Extract the [x, y] coordinate from the center of the cell holding the provided text.  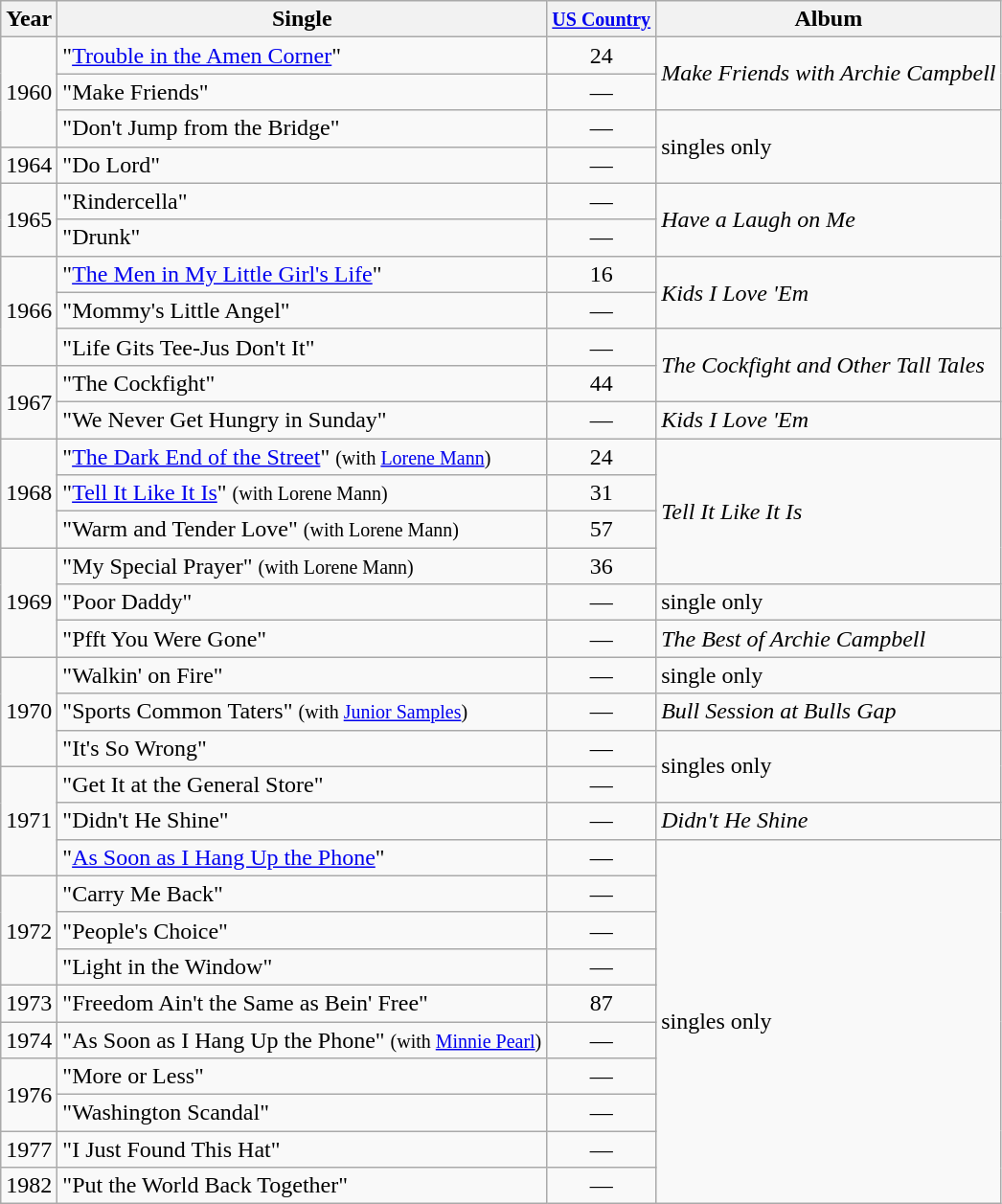
"Poor Daddy" [303, 602]
"Don't Jump from the Bridge" [303, 128]
"Drunk" [303, 238]
"More or Less" [303, 1077]
1974 [29, 1039]
"It's So Wrong" [303, 748]
"The Dark End of the Street" (with Lorene Mann) [303, 457]
"Pfft You Were Gone" [303, 639]
Bull Session at Bulls Gap [829, 712]
"My Special Prayer" (with Lorene Mann) [303, 566]
"We Never Get Hungry in Sunday" [303, 420]
"Light in the Window" [303, 966]
"Carry Me Back" [303, 894]
Didn't He Shine [829, 821]
Make Friends with Archie Campbell [829, 74]
1964 [29, 165]
"People's Choice" [303, 930]
1966 [29, 310]
1970 [29, 712]
1977 [29, 1149]
1971 [29, 821]
"Rindercella" [303, 201]
1969 [29, 602]
1967 [29, 401]
87 [602, 1003]
"Make Friends" [303, 92]
"Mommy's Little Angel" [303, 310]
"Didn't He Shine" [303, 821]
"Walkin' on Fire" [303, 675]
1973 [29, 1003]
"Freedom Ain't the Same as Bein' Free" [303, 1003]
"The Cockfight" [303, 383]
The Cockfight and Other Tall Tales [829, 365]
"Sports Common Taters" (with Junior Samples) [303, 712]
"Trouble in the Amen Corner" [303, 56]
36 [602, 566]
"Washington Scandal" [303, 1113]
"Put the World Back Together" [303, 1186]
1982 [29, 1186]
31 [602, 493]
"As Soon as I Hang Up the Phone" [303, 857]
US Country [602, 19]
1968 [29, 493]
"Do Lord" [303, 165]
"The Men in My Little Girl's Life" [303, 274]
Album [829, 19]
"Get It at the General Store" [303, 784]
"Tell It Like It Is" (with Lorene Mann) [303, 493]
Have a Laugh on Me [829, 219]
"Warm and Tender Love" (with Lorene Mann) [303, 530]
Single [303, 19]
16 [602, 274]
44 [602, 383]
"I Just Found This Hat" [303, 1149]
"As Soon as I Hang Up the Phone" (with Minnie Pearl) [303, 1039]
1960 [29, 92]
Tell It Like It Is [829, 511]
Year [29, 19]
The Best of Archie Campbell [829, 639]
1976 [29, 1095]
1965 [29, 219]
57 [602, 530]
1972 [29, 930]
"Life Gits Tee-Jus Don't It" [303, 347]
